Return [x, y] of the center of cell containing provided text 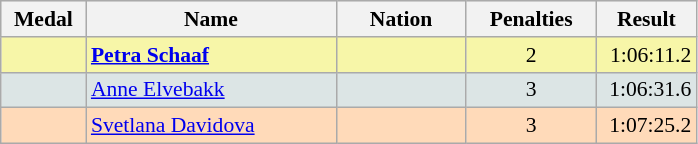
1:06:11.2 [646, 55]
1:06:31.6 [646, 90]
Medal [44, 19]
Anne Elvebakk [211, 90]
Svetlana Davidova [211, 126]
Nation [401, 19]
Result [646, 19]
2 [531, 55]
Name [211, 19]
Penalties [531, 19]
1:07:25.2 [646, 126]
Petra Schaaf [211, 55]
